Return (x, y) of the center of cell containing provided text 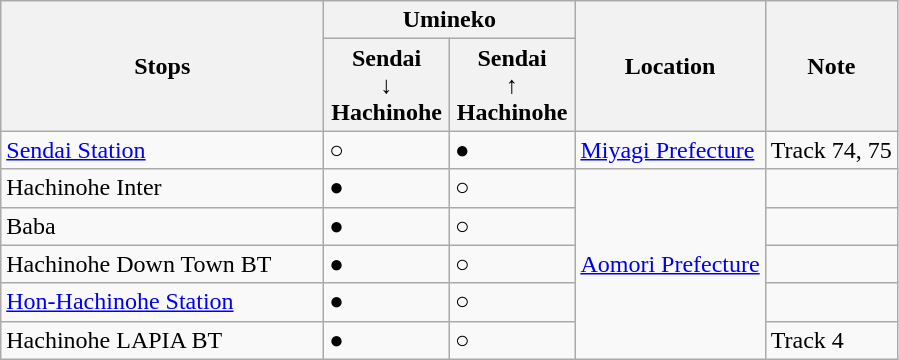
Sendai Station (162, 150)
Stops (162, 66)
Hachinohe Down Town BT (162, 264)
Track 4 (831, 340)
Sendai↓Hachinohe (387, 85)
Location (670, 66)
Baba (162, 226)
Sendai↑Hachinohe (512, 85)
Umineko (450, 20)
Miyagi Prefecture (670, 150)
Track 74, 75 (831, 150)
Aomori Prefecture (670, 264)
Hachinohe Inter (162, 188)
Hachinohe LAPIA BT (162, 340)
Note (831, 66)
Hon-Hachinohe Station (162, 302)
